Determine the [x, y] coordinate at the center of the cell enclosing the given text.  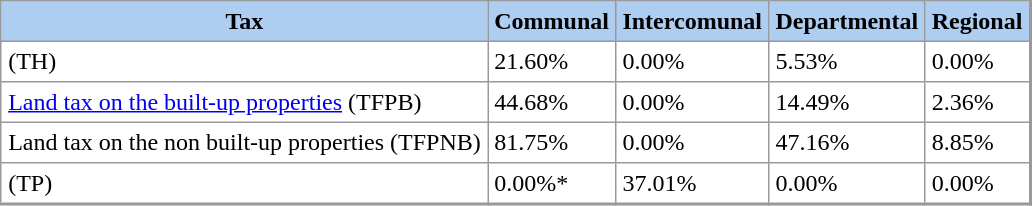
Communal [552, 21]
Regional [978, 21]
(TH) [244, 61]
47.16% [847, 142]
Intercomunal [692, 21]
(TP) [244, 184]
14.49% [847, 102]
Tax [244, 21]
8.85% [978, 142]
Departmental [847, 21]
0.00%* [552, 184]
37.01% [692, 184]
21.60% [552, 61]
Land tax on the built-up properties (TFPB) [244, 102]
2.36% [978, 102]
81.75% [552, 142]
44.68% [552, 102]
5.53% [847, 61]
Land tax on the non built-up properties (TFPNB) [244, 142]
